Output the (x, y) coordinate of the center of the cell containing the given text.  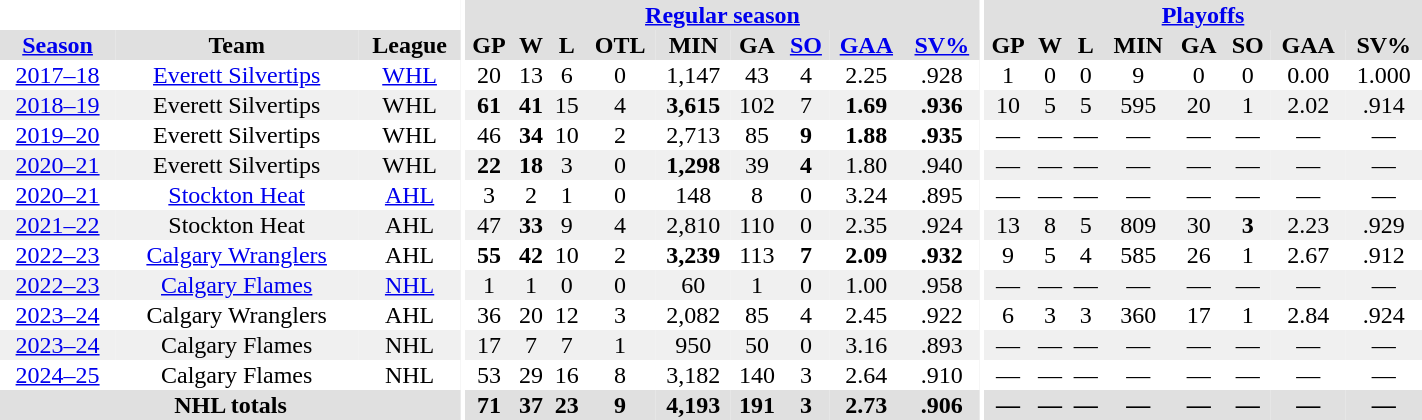
2019–20 (58, 135)
3,615 (694, 105)
595 (1138, 105)
OTL (620, 45)
2.67 (1308, 255)
.895 (942, 195)
1.80 (866, 165)
16 (567, 375)
42 (531, 255)
League (410, 45)
140 (757, 375)
36 (489, 315)
50 (757, 345)
12 (567, 315)
585 (1138, 255)
2.23 (1308, 225)
Season (58, 45)
71 (489, 405)
148 (694, 195)
.958 (942, 285)
30 (1199, 225)
2024–25 (58, 375)
2,082 (694, 315)
110 (757, 225)
.914 (1384, 105)
60 (694, 285)
1.69 (866, 105)
37 (531, 405)
2,810 (694, 225)
2.02 (1308, 105)
4,193 (694, 405)
1.00 (866, 285)
15 (567, 105)
53 (489, 375)
1.000 (1384, 75)
.935 (942, 135)
2021–22 (58, 225)
3.16 (866, 345)
2.25 (866, 75)
1,147 (694, 75)
.893 (942, 345)
191 (757, 405)
46 (489, 135)
2.64 (866, 375)
34 (531, 135)
.936 (942, 105)
2,713 (694, 135)
.929 (1384, 225)
2.35 (866, 225)
2017–18 (58, 75)
.906 (942, 405)
47 (489, 225)
33 (531, 225)
26 (1199, 255)
Playoffs (1203, 15)
2.45 (866, 315)
Regular season (722, 15)
2.84 (1308, 315)
.928 (942, 75)
41 (531, 105)
950 (694, 345)
1,298 (694, 165)
2.09 (866, 255)
360 (1138, 315)
.932 (942, 255)
.910 (942, 375)
43 (757, 75)
23 (567, 405)
.912 (1384, 255)
.922 (942, 315)
809 (1138, 225)
.940 (942, 165)
61 (489, 105)
39 (757, 165)
Team (236, 45)
3,239 (694, 255)
113 (757, 255)
55 (489, 255)
2.73 (866, 405)
0.00 (1308, 75)
29 (531, 375)
22 (489, 165)
1.88 (866, 135)
102 (757, 105)
18 (531, 165)
2018–19 (58, 105)
3.24 (866, 195)
3,182 (694, 375)
NHL totals (230, 405)
